For the text-containing cell, return its midpoint in [x, y] coordinate format. 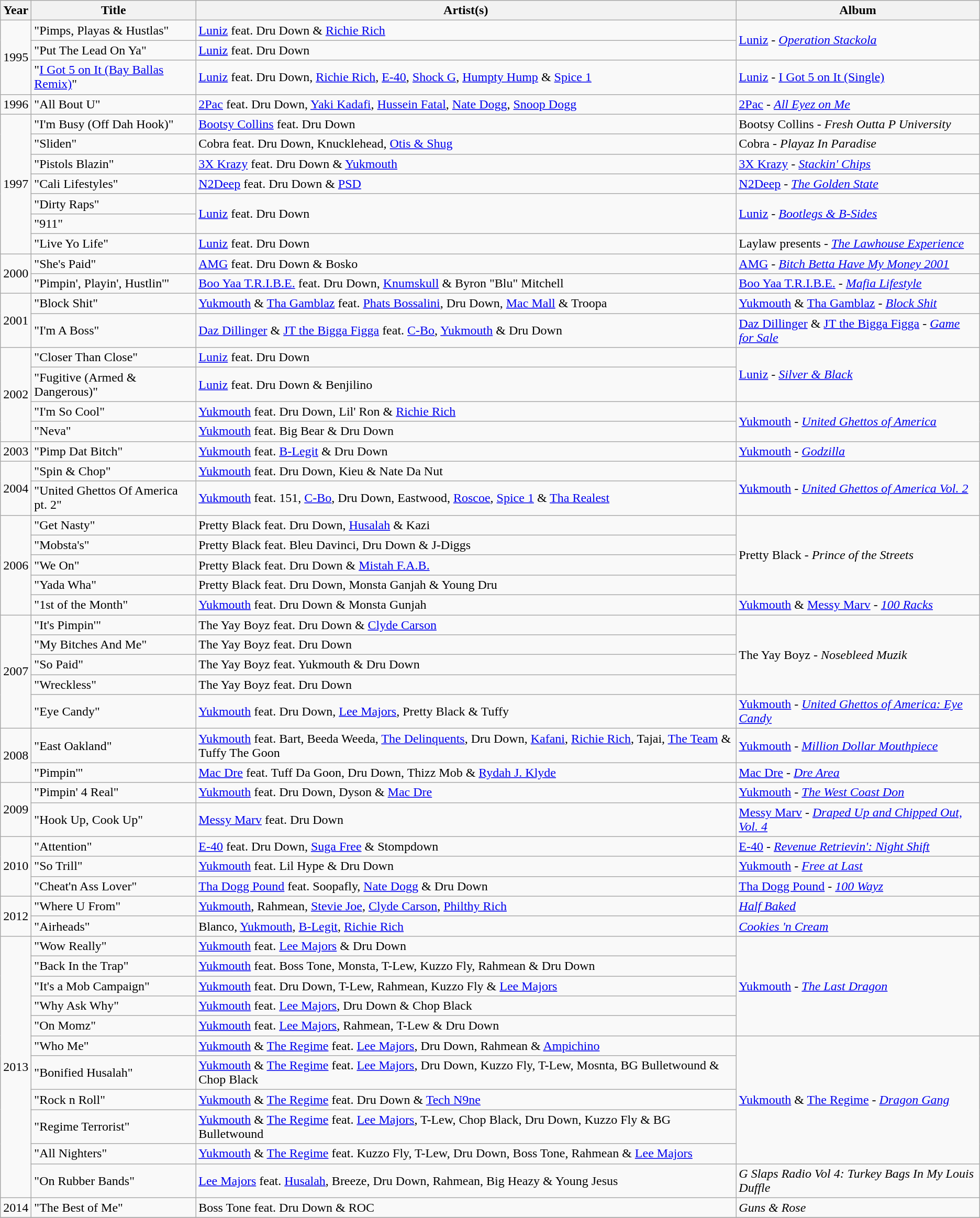
Yukmouth feat. Lee Majors, Rahmean, T-Lew & Dru Down [466, 1026]
Yukmouth feat. Lee Majors, Dru Down & Chop Black [466, 1006]
Yukmouth - Million Dollar Mouthpiece [857, 745]
2006 [16, 565]
"Block Shit" [114, 304]
Yukmouth feat. Boss Tone, Monsta, T-Lew, Kuzzo Fly, Rahmean & Dru Down [466, 966]
Luniz feat. Dru Down, Richie Rich, E-40, Shock G, Humpty Hump & Spice 1 [466, 77]
Half Baked [857, 906]
The Yay Boyz - Nosebleed Muzik [857, 654]
2003 [16, 451]
Pretty Black feat. Dru Down, Monsta Ganjah & Young Dru [466, 585]
"Cheat'n Ass Lover" [114, 886]
Yukmouth & The Regime - Dragon Gang [857, 1100]
3X Krazy feat. Dru Down & Yukmouth [466, 164]
Yukmouth feat. Lee Majors & Dru Down [466, 946]
Mac Dre feat. Tuff Da Goon, Dru Down, Thizz Mob & Rydah J. Klyde [466, 773]
"On Momz" [114, 1026]
Yukmouth & Tha Gamblaz - Block Shit [857, 304]
"Yada Wha" [114, 585]
"East Oakland" [114, 745]
Yukmouth - United Ghettos of America Vol. 2 [857, 488]
"All Bout U" [114, 104]
"Who Me" [114, 1046]
Daz Dillinger & JT the Bigga Figga - Game for Sale [857, 331]
"Pimpin' 4 Real" [114, 792]
"On Rubber Bands" [114, 1181]
Artist(s) [466, 10]
"Pistols Blazin" [114, 164]
Yukmouth - The West Coast Don [857, 792]
Bootsy Collins - Fresh Outta P University [857, 124]
"Put The Lead On Ya" [114, 50]
2012 [16, 916]
"I'm So Cool" [114, 411]
2008 [16, 756]
"Back In the Trap" [114, 966]
Yukmouth feat. Dru Down, Dyson & Mac Dre [466, 792]
1996 [16, 104]
E-40 - Revenue Retrievin': Night Shift [857, 846]
2000 [16, 273]
Guns & Rose [857, 1208]
Yukmouth feat. Dru Down, Lil' Ron & Richie Rich [466, 411]
Pretty Black feat. Dru Down, Husalah & Kazi [466, 525]
"Neva" [114, 431]
Luniz - Operation Stackola [857, 40]
"Eye Candy" [114, 712]
Tha Dogg Pound feat. Soopafly, Nate Dogg & Dru Down [466, 886]
"Attention" [114, 846]
Yukmouth & The Regime feat. Lee Majors, Dru Down, Kuzzo Fly, T-Lew, Mosnta, BG Bulletwound & Chop Black [466, 1073]
"Why Ask Why" [114, 1006]
The Yay Boyz feat. Dru Down & Clyde Carson [466, 624]
Yukmouth & The Regime feat. Lee Majors, T-Lew, Chop Black, Dru Down, Kuzzo Fly & BG Bulletwound [466, 1126]
"Pimpin', Playin', Hustlin'" [114, 284]
2002 [16, 395]
"Wow Really" [114, 946]
The Yay Boyz feat. Yukmouth & Dru Down [466, 665]
"Closer Than Close" [114, 357]
N2Deep feat. Dru Down & PSD [466, 184]
AMG - Bitch Betta Have My Money 2001 [857, 263]
Yukmouth - The Last Dragon [857, 986]
"We On" [114, 565]
Yukmouth feat. Lil Hype & Dru Down [466, 866]
2009 [16, 809]
1997 [16, 184]
AMG feat. Dru Down & Bosko [466, 263]
Yukmouth feat. 151, C-Bo, Dru Down, Eastwood, Roscoe, Spice 1 & Tha Realest [466, 498]
"911" [114, 224]
Luniz feat. Dru Down & Benjilino [466, 384]
Album [857, 10]
Luniz - I Got 5 on It (Single) [857, 77]
"It's a Mob Campaign" [114, 986]
"So Paid" [114, 665]
Year [16, 10]
Cobra - Playaz In Paradise [857, 144]
1995 [16, 58]
"So Trill" [114, 866]
Blanco, Yukmouth, B-Legit, Richie Rich [466, 926]
2Pac feat. Dru Down, Yaki Kadafi, Hussein Fatal, Nate Dogg, Snoop Dogg [466, 104]
"I'm Busy (Off Dah Hook)" [114, 124]
"Regime Terrorist" [114, 1126]
Pretty Black - Prince of the Streets [857, 555]
Luniz - Bootlegs & B-Sides [857, 214]
Lee Majors feat. Husalah, Breeze, Dru Down, Rahmean, Big Heazy & Young Jesus [466, 1181]
N2Deep - The Golden State [857, 184]
"I Got 5 on It (Bay Ballas Remix)" [114, 77]
Yukmouth - United Ghettos of America [857, 421]
3X Krazy - Stackin' Chips [857, 164]
"Wreckless" [114, 685]
Tha Dogg Pound - 100 Wayz [857, 886]
E-40 feat. Dru Down, Suga Free & Stompdown [466, 846]
"Get Nasty" [114, 525]
2004 [16, 488]
Yukmouth feat. Big Bear & Dru Down [466, 431]
"Dirty Raps" [114, 204]
Bootsy Collins feat. Dru Down [466, 124]
"She's Paid" [114, 263]
"Mobsta's" [114, 545]
"Rock n Roll" [114, 1100]
"Sliden" [114, 144]
"Hook Up, Cook Up" [114, 820]
Yukmouth feat. Bart, Beeda Weeda, The Delinquents, Dru Down, Kafani, Richie Rich, Tajai, The Team & Tuffy The Goon [466, 745]
Boss Tone feat. Dru Down & ROC [466, 1208]
Yukmouth feat. B-Legit & Dru Down [466, 451]
"Where U From" [114, 906]
Boo Yaa T.R.I.B.E. - Mafia Lifestyle [857, 284]
Yukmouth feat. Dru Down & Monsta Gunjah [466, 605]
Yukmouth & The Regime feat. Lee Majors, Dru Down, Rahmean & Ampichino [466, 1046]
G Slaps Radio Vol 4: Turkey Bags In My Louis Duffle [857, 1181]
"Pimpin'" [114, 773]
Daz Dillinger & JT the Bigga Figga feat. C-Bo, Yukmouth & Dru Down [466, 331]
"Fugitive (Armed & Dangerous)" [114, 384]
Cookies 'n Cream [857, 926]
"The Best of Me" [114, 1208]
Boo Yaa T.R.I.B.E. feat. Dru Down, Knumskull & Byron "Blu" Mitchell [466, 284]
Yukmouth - Free at Last [857, 866]
Pretty Black feat. Dru Down & Mistah F.A.B. [466, 565]
"United Ghettos Of America pt. 2" [114, 498]
Luniz feat. Dru Down & Richie Rich [466, 30]
Mac Dre - Dre Area [857, 773]
Yukmouth feat. Dru Down, Kieu & Nate Da Nut [466, 471]
Yukmouth & Messy Marv - 100 Racks [857, 605]
Yukmouth - United Ghettos of America: Eye Candy [857, 712]
Yukmouth & The Regime feat. Kuzzo Fly, T-Lew, Dru Down, Boss Tone, Rahmean & Lee Majors [466, 1154]
"Pimp Dat Bitch" [114, 451]
Yukmouth & Tha Gamblaz feat. Phats Bossalini, Dru Down, Mac Mall & Troopa [466, 304]
2Pac - All Eyez on Me [857, 104]
Messy Marv - Draped Up and Chipped Out, Vol. 4 [857, 820]
"It's Pimpin'" [114, 624]
"Live Yo Life" [114, 243]
Cobra feat. Dru Down, Knucklehead, Otis & Shug [466, 144]
"Airheads" [114, 926]
Title [114, 10]
2001 [16, 320]
Messy Marv feat. Dru Down [466, 820]
Yukmouth - Godzilla [857, 451]
2010 [16, 866]
2014 [16, 1208]
"Bonified Husalah" [114, 1073]
Yukmouth & The Regime feat. Dru Down & Tech N9ne [466, 1100]
"Pimps, Playas & Hustlas" [114, 30]
"My Bitches And Me" [114, 645]
"All Nighters" [114, 1154]
"1st of the Month" [114, 605]
Luniz - Silver & Black [857, 375]
2007 [16, 671]
Laylaw presents - The Lawhouse Experience [857, 243]
Yukmouth, Rahmean, Stevie Joe, Clyde Carson, Philthy Rich [466, 906]
2013 [16, 1067]
"Cali Lifestyles" [114, 184]
"Spin & Chop" [114, 471]
"I'm A Boss" [114, 331]
Yukmouth feat. Dru Down, T-Lew, Rahmean, Kuzzo Fly & Lee Majors [466, 986]
Pretty Black feat. Bleu Davinci, Dru Down & J-Diggs [466, 545]
Yukmouth feat. Dru Down, Lee Majors, Pretty Black & Tuffy [466, 712]
